Output the [X, Y] coordinate of the center of the cell containing the given text.  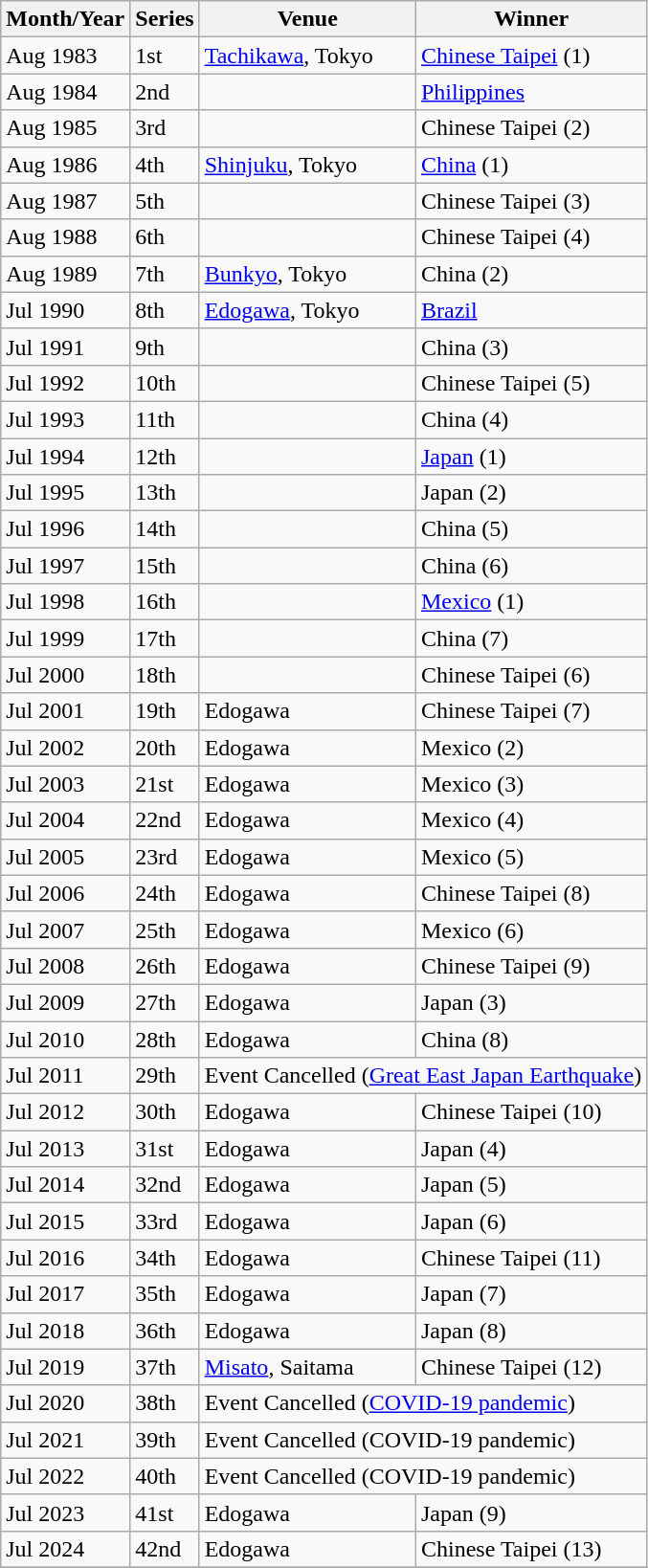
Chinese Taipei (5) [530, 383]
Chinese Taipei (12) [530, 1367]
41st [165, 1512]
Japan (9) [530, 1512]
1st [165, 56]
Aug 1984 [65, 92]
28th [165, 1039]
10th [165, 383]
Series [165, 19]
Japan (2) [530, 493]
33rd [165, 1221]
Chinese Taipei (1) [530, 56]
Aug 1988 [65, 237]
Japan (8) [530, 1331]
35th [165, 1294]
Jul 2024 [65, 1549]
Japan (1) [530, 457]
Mexico (4) [530, 820]
5th [165, 201]
Chinese Taipei (13) [530, 1549]
Japan (7) [530, 1294]
Chinese Taipei (3) [530, 201]
Jul 2004 [65, 820]
40th [165, 1476]
16th [165, 602]
Chinese Taipei (11) [530, 1258]
Jul 2010 [65, 1039]
30th [165, 1112]
Jul 1993 [65, 419]
32nd [165, 1185]
Edogawa, Tokyo [307, 310]
Event Cancelled (Great East Japan Earthquake) [423, 1076]
7th [165, 274]
39th [165, 1440]
China (2) [530, 274]
21st [165, 784]
Mexico (5) [530, 857]
24th [165, 893]
Shinjuku, Tokyo [307, 165]
Jul 2023 [65, 1512]
Jul 2006 [65, 893]
13th [165, 493]
Chinese Taipei (6) [530, 675]
Jul 1997 [65, 566]
Jul 2011 [65, 1076]
Misato, Saitama [307, 1367]
Aug 1983 [65, 56]
38th [165, 1403]
Jul 1991 [65, 347]
Aug 1985 [65, 128]
Japan (4) [530, 1149]
Chinese Taipei (7) [530, 711]
Jul 2019 [65, 1367]
19th [165, 711]
Tachikawa, Tokyo [307, 56]
Jul 2021 [65, 1440]
42nd [165, 1549]
6th [165, 237]
Jul 1998 [65, 602]
Japan (6) [530, 1221]
China (6) [530, 566]
Chinese Taipei (2) [530, 128]
Jul 2018 [65, 1331]
Chinese Taipei (9) [530, 966]
Mexico (2) [530, 748]
20th [165, 748]
Jul 2005 [65, 857]
18th [165, 675]
Chinese Taipei (8) [530, 893]
Japan (3) [530, 1002]
Jul 2007 [65, 930]
9th [165, 347]
8th [165, 310]
China (8) [530, 1039]
Mexico (6) [530, 930]
14th [165, 529]
22nd [165, 820]
Jul 2017 [65, 1294]
China (1) [530, 165]
Mexico (3) [530, 784]
Jul 2003 [65, 784]
Aug 1989 [65, 274]
36th [165, 1331]
Bunkyo, Tokyo [307, 274]
China (3) [530, 347]
26th [165, 966]
34th [165, 1258]
25th [165, 930]
Aug 1987 [65, 201]
Jul 1990 [65, 310]
29th [165, 1076]
Jul 1994 [65, 457]
Jul 2020 [65, 1403]
27th [165, 1002]
Mexico (1) [530, 602]
37th [165, 1367]
Jul 2001 [65, 711]
Jul 2013 [65, 1149]
Jul 2012 [65, 1112]
2nd [165, 92]
Jul 2022 [65, 1476]
Jul 1995 [65, 493]
Month/Year [65, 19]
Jul 1999 [65, 638]
31st [165, 1149]
Venue [307, 19]
3rd [165, 128]
15th [165, 566]
Japan (5) [530, 1185]
23rd [165, 857]
Jul 2015 [65, 1221]
China (5) [530, 529]
Jul 1996 [65, 529]
Chinese Taipei (10) [530, 1112]
Chinese Taipei (4) [530, 237]
China (4) [530, 419]
Winner [530, 19]
Jul 2014 [65, 1185]
Jul 1992 [65, 383]
Jul 2016 [65, 1258]
11th [165, 419]
Philippines [530, 92]
Jul 2002 [65, 748]
Jul 2008 [65, 966]
12th [165, 457]
Aug 1986 [65, 165]
Jul 2000 [65, 675]
4th [165, 165]
Brazil [530, 310]
Jul 2009 [65, 1002]
17th [165, 638]
China (7) [530, 638]
